Search for the cell housing the specified text and yield its (X, Y) center coordinate. 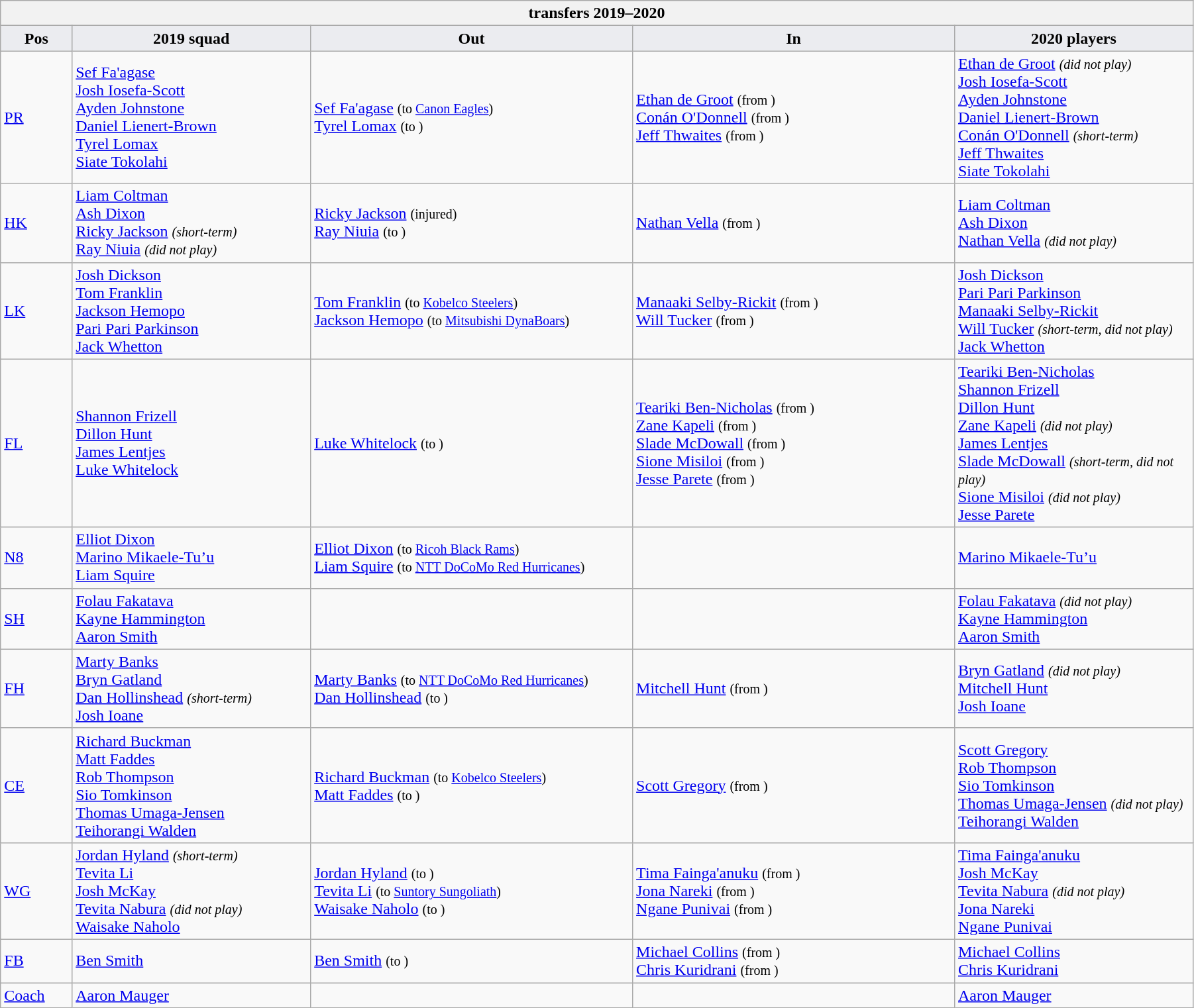
Nathan Vella (from ) (794, 223)
Scott Gregory (from ) (794, 785)
transfers 2019–2020 (597, 13)
Sef Fa'agase Josh Iosefa-Scott Ayden Johnstone Daniel Lienert-Brown Tyrel Lomax Siate Tokolahi (191, 117)
Marino Mikaele-Tu’u (1073, 558)
Tom Franklin (to Kobelco Steelers) Jackson Hemopo (to Mitsubishi DynaBoars) (472, 311)
Richard Buckman Matt Faddes Rob Thompson Sio Tomkinson Thomas Umaga-Jensen Teihorangi Walden (191, 785)
2019 squad (191, 38)
Marty Banks Bryn Gatland Dan Hollinshead (short-term) Josh Ioane (191, 689)
Out (472, 38)
Folau Fakatava (did not play) Kayne Hammington Aaron Smith (1073, 619)
Richard Buckman (to Kobelco Steelers) Matt Faddes (to ) (472, 785)
HK (36, 223)
Elliot Dixon Marino Mikaele-Tu’u Liam Squire (191, 558)
PR (36, 117)
Shannon Frizell Dillon Hunt James Lentjes Luke Whitelock (191, 443)
Ethan de Groot (from ) Conán O'Donnell (from ) Jeff Thwaites (from ) (794, 117)
Liam Coltman Ash Dixon Nathan Vella (did not play) (1073, 223)
CE (36, 785)
LK (36, 311)
SH (36, 619)
Michael Collins (from ) Chris Kuridrani (from ) (794, 960)
Bryn Gatland (did not play) Mitchell Hunt Josh Ioane (1073, 689)
Manaaki Selby-Rickit (from ) Will Tucker (from ) (794, 311)
2020 players (1073, 38)
Ben Smith (191, 960)
N8 (36, 558)
Michael Collins Chris Kuridrani (1073, 960)
Josh Dickson Tom Franklin Jackson Hemopo Pari Pari Parkinson Jack Whetton (191, 311)
Liam Coltman Ash Dixon Ricky Jackson (short-term) Ray Niuia (did not play) (191, 223)
Ethan de Groot (did not play) Josh Iosefa-Scott Ayden Johnstone Daniel Lienert-Brown Conán O'Donnell (short-term) Jeff Thwaites Siate Tokolahi (1073, 117)
FH (36, 689)
Ben Smith (to ) (472, 960)
Marty Banks (to NTT DoCoMo Red Hurricanes) Dan Hollinshead (to ) (472, 689)
Pos (36, 38)
In (794, 38)
Jordan Hyland (to ) Tevita Li (to Suntory Sungoliath) Waisake Naholo (to ) (472, 891)
Scott Gregory Rob Thompson Sio Tomkinson Thomas Umaga-Jensen (did not play) Teihorangi Walden (1073, 785)
WG (36, 891)
Luke Whitelock (to ) (472, 443)
Coach (36, 995)
Elliot Dixon (to Ricoh Black Rams) Liam Squire (to NTT DoCoMo Red Hurricanes) (472, 558)
Folau Fakatava Kayne Hammington Aaron Smith (191, 619)
Teariki Ben-Nicholas (from ) Zane Kapeli (from ) Slade McDowall (from ) Sione Misiloi (from ) Jesse Parete (from ) (794, 443)
Ricky Jackson (injured) Ray Niuia (to ) (472, 223)
Mitchell Hunt (from ) (794, 689)
Josh Dickson Pari Pari Parkinson Manaaki Selby-Rickit Will Tucker (short-term, did not play) Jack Whetton (1073, 311)
FL (36, 443)
FB (36, 960)
Jordan Hyland (short-term) Tevita Li Josh McKay Tevita Nabura (did not play) Waisake Naholo (191, 891)
Tima Fainga'anuku Josh McKay Tevita Nabura (did not play) Jona Nareki Ngane Punivai (1073, 891)
Sef Fa'agase (to Canon Eagles) Tyrel Lomax (to ) (472, 117)
Tima Fainga'anuku (from ) Jona Nareki (from ) Ngane Punivai (from ) (794, 891)
